Identify which cell holds the provided text, then report its [X, Y] central coordinate. 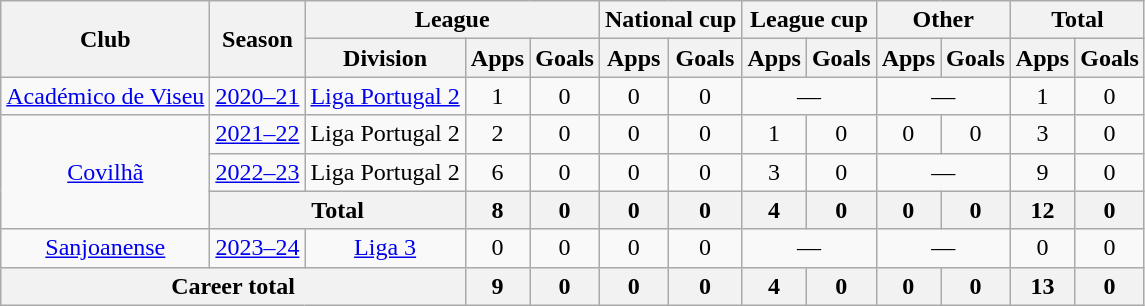
Season [258, 39]
League cup [809, 20]
League [452, 20]
6 [497, 172]
2023–24 [258, 248]
Académico de Viseu [106, 96]
Career total [234, 286]
Division [385, 58]
Liga 3 [385, 248]
Covilhã [106, 172]
2022–23 [258, 172]
Sanjoanense [106, 248]
2 [497, 134]
13 [1042, 286]
National cup [670, 20]
8 [497, 210]
Other [943, 20]
2020–21 [258, 96]
2021–22 [258, 134]
12 [1042, 210]
Club [106, 39]
